Scan for the cell matching the given text and deliver its [x, y] coordinate at center. 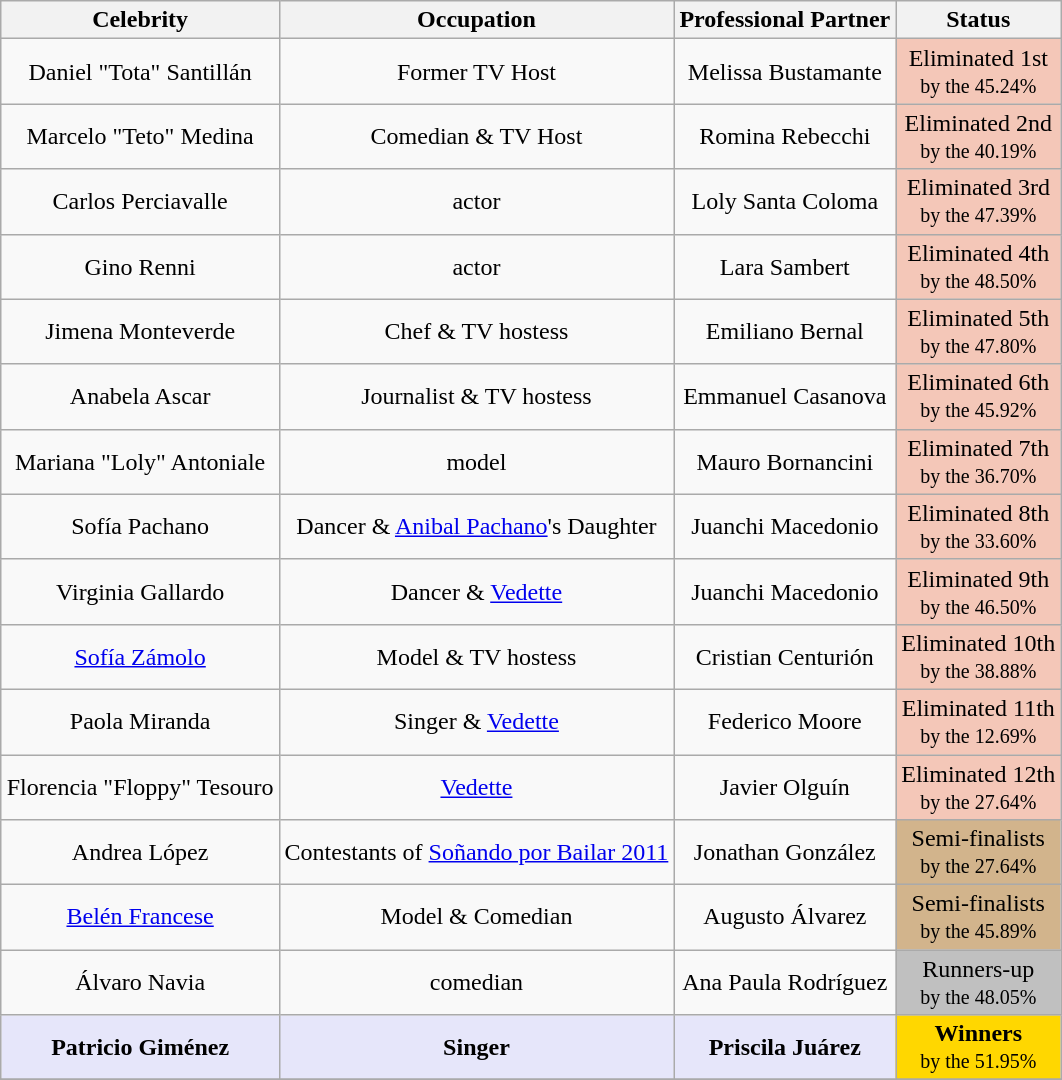
Dancer & Vedette [476, 592]
Eliminated 8thby the 33.60% [978, 526]
Emiliano Bernal [785, 332]
Javier Olguín [785, 786]
Federico Moore [785, 722]
Singer & Vedette [476, 722]
Sofía Zámolo [140, 656]
Vedette [476, 786]
Winnersby the 51.95% [978, 1048]
Florencia "Floppy" Tesouro [140, 786]
Eliminated 4thby the 48.50% [978, 266]
Eliminated 9thby the 46.50% [978, 592]
Eliminated 2ndby the 40.19% [978, 136]
Mauro Bornancini [785, 462]
Belén Francese [140, 918]
Cristian Centurión [785, 656]
Eliminated 1stby the 45.24% [978, 72]
Mariana "Loly" Antoniale [140, 462]
model [476, 462]
Andrea López [140, 852]
Emmanuel Casanova [785, 396]
Occupation [476, 20]
Professional Partner [785, 20]
Marcelo "Teto" Medina [140, 136]
Patricio Giménez [140, 1048]
Eliminated 6thby the 45.92% [978, 396]
Dancer & Anibal Pachano's Daughter [476, 526]
Carlos Perciavalle [140, 202]
Runners-upby the 48.05% [978, 982]
Semi-finalistsby the 45.89% [978, 918]
Journalist & TV hostess [476, 396]
Lara Sambert [785, 266]
Chef & TV hostess [476, 332]
Paola Miranda [140, 722]
Augusto Álvarez [785, 918]
Celebrity [140, 20]
Singer [476, 1048]
Loly Santa Coloma [785, 202]
Model & TV hostess [476, 656]
comedian [476, 982]
Contestants of Soñando por Bailar 2011 [476, 852]
Status [978, 20]
Semi-finalistsby the 27.64% [978, 852]
Romina Rebecchi [785, 136]
Anabela Ascar [140, 396]
Comedian & TV Host [476, 136]
Eliminated 12thby the 27.64% [978, 786]
Eliminated 5thby the 47.80% [978, 332]
Model & Comedian [476, 918]
Eliminated 3rdby the 47.39% [978, 202]
Sofía Pachano [140, 526]
Virginia Gallardo [140, 592]
Melissa Bustamante [785, 72]
Eliminated 10thby the 38.88% [978, 656]
Ana Paula Rodríguez [785, 982]
Eliminated 7thby the 36.70% [978, 462]
Priscila Juárez [785, 1048]
Jimena Monteverde [140, 332]
Daniel "Tota" Santillán [140, 72]
Álvaro Navia [140, 982]
Gino Renni [140, 266]
Eliminated 11thby the 12.69% [978, 722]
Former TV Host [476, 72]
Jonathan González [785, 852]
